Find where the given text appears and provide that cell's center as [x, y] coordinate. 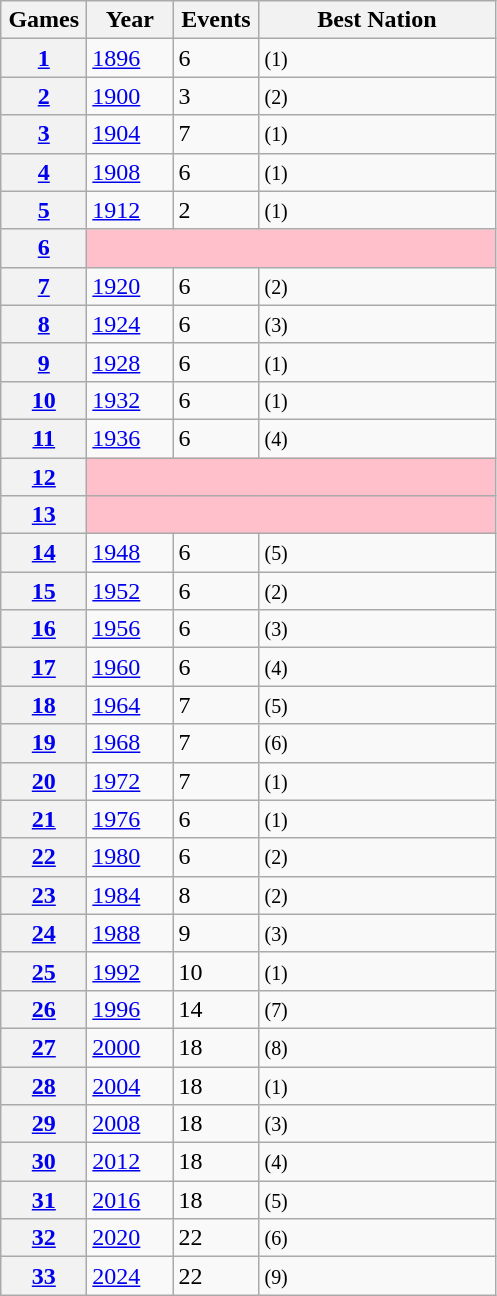
1908 [130, 172]
1992 [130, 971]
27 [44, 1047]
2024 [130, 1276]
2008 [130, 1124]
Events [216, 20]
2004 [130, 1085]
23 [44, 895]
1920 [130, 286]
1900 [130, 96]
(7) [377, 1009]
2012 [130, 1162]
16 [44, 629]
32 [44, 1238]
2016 [130, 1200]
1964 [130, 705]
28 [44, 1085]
4 [44, 172]
12 [44, 477]
1980 [130, 857]
1984 [130, 895]
1932 [130, 400]
5 [44, 210]
30 [44, 1162]
Best Nation [377, 20]
(8) [377, 1047]
1988 [130, 933]
11 [44, 438]
26 [44, 1009]
17 [44, 667]
1 [44, 58]
1896 [130, 58]
2000 [130, 1047]
15 [44, 591]
1924 [130, 324]
1936 [130, 438]
Year [130, 20]
24 [44, 933]
1976 [130, 819]
1956 [130, 629]
2020 [130, 1238]
31 [44, 1200]
Games [44, 20]
(9) [377, 1276]
20 [44, 781]
1968 [130, 743]
1996 [130, 1009]
25 [44, 971]
29 [44, 1124]
1972 [130, 781]
1928 [130, 362]
13 [44, 515]
21 [44, 819]
1904 [130, 134]
1948 [130, 553]
33 [44, 1276]
1912 [130, 210]
1952 [130, 591]
19 [44, 743]
1960 [130, 667]
